Determine the [X, Y] coordinate at the center of the cell enclosing the given text.  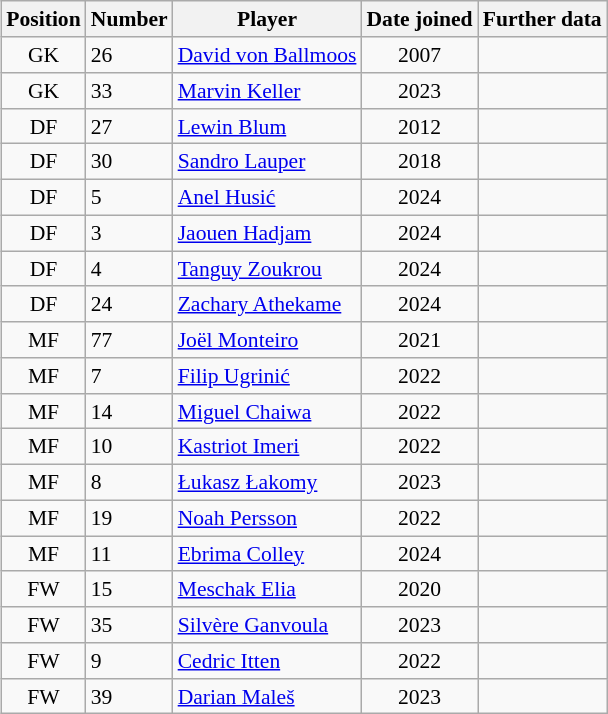
26 [130, 55]
Silvère Ganvoula [268, 625]
Zachary Athekame [268, 304]
3 [130, 233]
Jaouen Hadjam [268, 233]
19 [130, 518]
24 [130, 304]
2020 [419, 589]
Anel Husić [268, 197]
Meschak Elia [268, 589]
33 [130, 91]
77 [130, 340]
Lewin Blum [268, 126]
Darian Maleš [268, 696]
Position [43, 19]
14 [130, 411]
Joël Monteiro [268, 340]
Further data [542, 19]
39 [130, 696]
2021 [419, 340]
35 [130, 625]
Number [130, 19]
Date joined [419, 19]
9 [130, 661]
27 [130, 126]
Marvin Keller [268, 91]
Sandro Lauper [268, 162]
Miguel Chaiwa [268, 411]
Kastriot Imeri [268, 447]
30 [130, 162]
Cedric Itten [268, 661]
2018 [419, 162]
David von Ballmoos [268, 55]
5 [130, 197]
2012 [419, 126]
4 [130, 269]
Tanguy Zoukrou [268, 269]
7 [130, 376]
Ebrima Colley [268, 554]
10 [130, 447]
8 [130, 482]
2007 [419, 55]
Noah Persson [268, 518]
Filip Ugrinić [268, 376]
15 [130, 589]
11 [130, 554]
Łukasz Łakomy [268, 482]
Player [268, 19]
